From the cell containing the given text, extract its center point as [X, Y] coordinate. 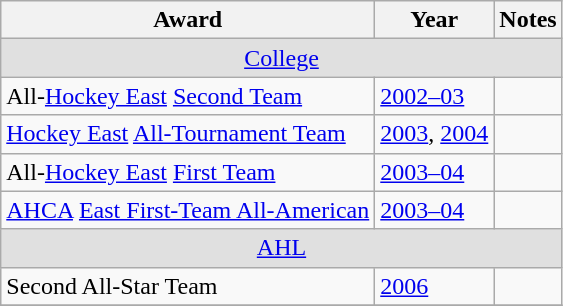
AHL [282, 248]
Second All-Star Team [188, 286]
Year [434, 20]
2002–03 [434, 96]
2006 [434, 286]
Notes [528, 20]
AHCA East First-Team All-American [188, 210]
Award [188, 20]
Hockey East All-Tournament Team [188, 134]
2003, 2004 [434, 134]
All-Hockey East First Team [188, 172]
College [282, 58]
All-Hockey East Second Team [188, 96]
